Search for the cell housing the specified text and yield its [X, Y] center coordinate. 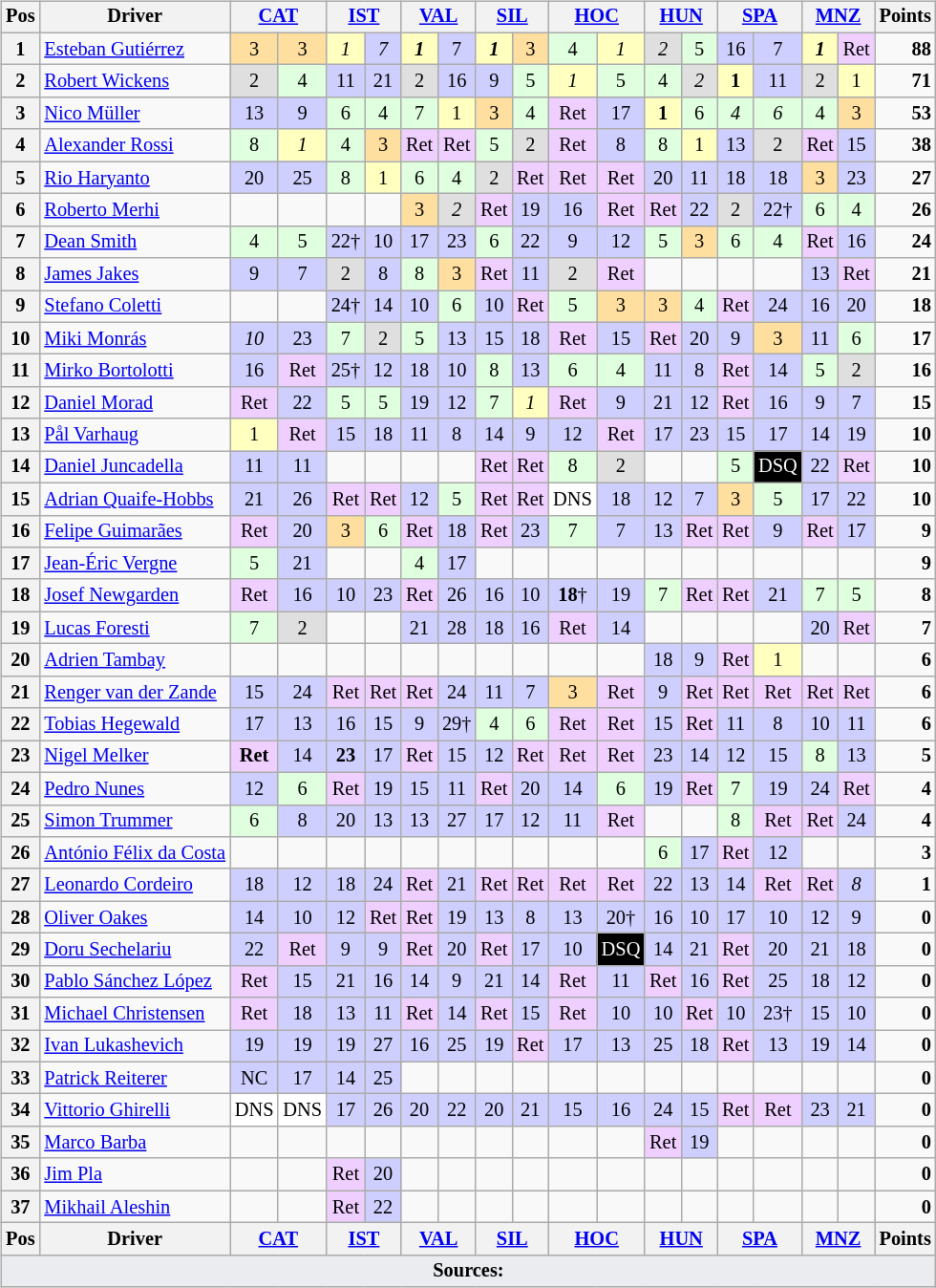
Doru Sechelariu [134, 950]
Pedro Nunes [134, 788]
36 [20, 1174]
Daniel Morad [134, 403]
18† [572, 595]
Nico Müller [134, 114]
Vittorio Ghirelli [134, 1110]
32 [20, 1046]
Stefano Coletti [134, 307]
33 [20, 1078]
Adrien Tambay [134, 660]
Lucas Foresti [134, 628]
34 [20, 1110]
Esteban Gutiérrez [134, 49]
71 [905, 81]
Mikhail Aleshin [134, 1207]
Mirko Bortolotti [134, 371]
Alexander Rossi [134, 145]
Leonardo Cordeiro [134, 885]
Dean Smith [134, 242]
29† [457, 724]
Roberto Merhi [134, 210]
NC [254, 1078]
Miki Monrás [134, 338]
35 [20, 1143]
23† [777, 1014]
25† [346, 371]
Ivan Lukashevich [134, 1046]
Felipe Guimarães [134, 531]
37 [20, 1207]
Nigel Melker [134, 757]
Simon Trummer [134, 821]
Jim Pla [134, 1174]
Daniel Juncadella [134, 467]
Oliver Oakes [134, 917]
Jean-Éric Vergne [134, 564]
Michael Christensen [134, 1014]
31 [20, 1014]
António Félix da Costa [134, 853]
Robert Wickens [134, 81]
Pål Varhaug [134, 435]
20† [621, 917]
Pablo Sánchez López [134, 981]
Adrian Quaife-Hobbs [134, 499]
Tobias Hegewald [134, 724]
29 [20, 950]
Marco Barba [134, 1143]
30 [20, 981]
Sources: [468, 1271]
Renger van der Zande [134, 692]
53 [905, 114]
Josef Newgarden [134, 595]
Patrick Reiterer [134, 1078]
24† [346, 307]
38 [905, 145]
James Jakes [134, 274]
88 [905, 49]
Rio Haryanto [134, 178]
